Identify which cell holds the provided text, then report its [x, y] central coordinate. 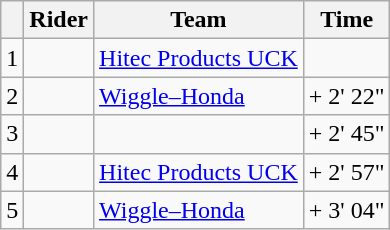
+ 3' 04" [346, 210]
+ 2' 22" [346, 96]
+ 2' 45" [346, 134]
Time [346, 20]
3 [12, 134]
+ 2' 57" [346, 172]
4 [12, 172]
1 [12, 58]
Team [199, 20]
5 [12, 210]
2 [12, 96]
Rider [59, 20]
